Pinpoint the cell where the given text exists, returning its (x, y) midpoint coordinate. 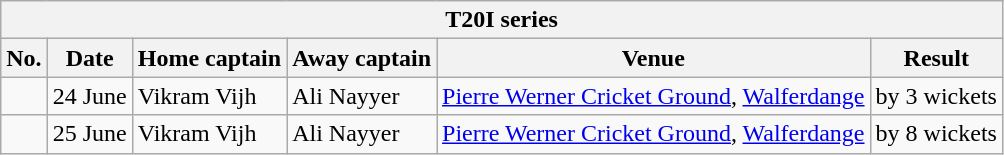
No. (24, 58)
Venue (654, 58)
by 3 wickets (936, 96)
Date (90, 58)
by 8 wickets (936, 134)
24 June (90, 96)
Result (936, 58)
Away captain (362, 58)
25 June (90, 134)
Home captain (209, 58)
T20I series (502, 20)
